Detect which cell encompasses the target text, then output its (x, y) center coordinate. 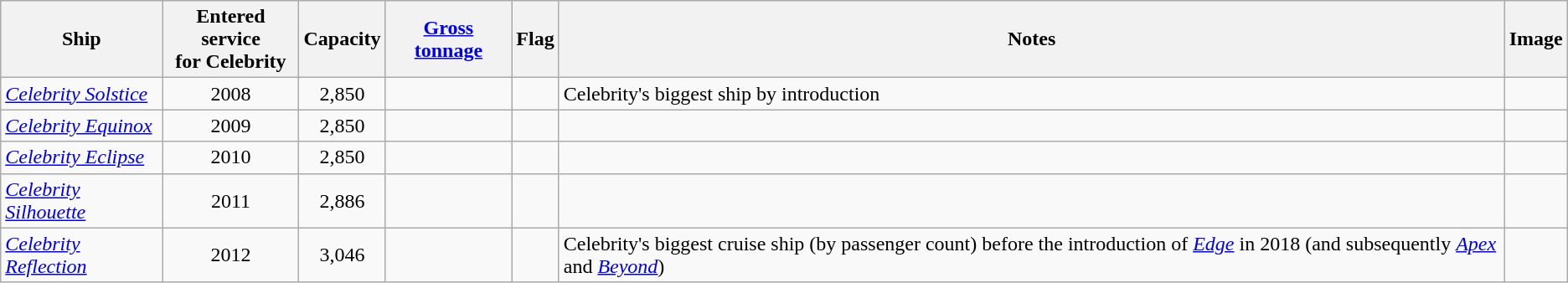
Gross tonnage (449, 39)
2012 (231, 255)
Celebrity Reflection (82, 255)
2008 (231, 94)
2010 (231, 157)
Celebrity's biggest ship by introduction (1032, 94)
2,886 (342, 201)
Notes (1032, 39)
Capacity (342, 39)
Celebrity Equinox (82, 126)
3,046 (342, 255)
Flag (535, 39)
2009 (231, 126)
Entered servicefor Celebrity (231, 39)
Celebrity Eclipse (82, 157)
2011 (231, 201)
Celebrity Solstice (82, 94)
Celebrity's biggest cruise ship (by passenger count) before the introduction of Edge in 2018 (and subsequently Apex and Beyond) (1032, 255)
Celebrity Silhouette (82, 201)
Ship (82, 39)
Image (1536, 39)
